Return the [X, Y] coordinate for the center point of the cell that contains the specified text.  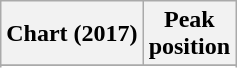
Chart (2017) [72, 34]
Peak position [189, 34]
